Locate the cell with the specified text and output its [x, y] center coordinate. 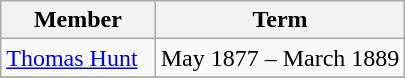
May 1877 – March 1889 [280, 58]
Member [78, 20]
Thomas Hunt [78, 58]
Term [280, 20]
